Return [X, Y] of the center of cell containing provided text 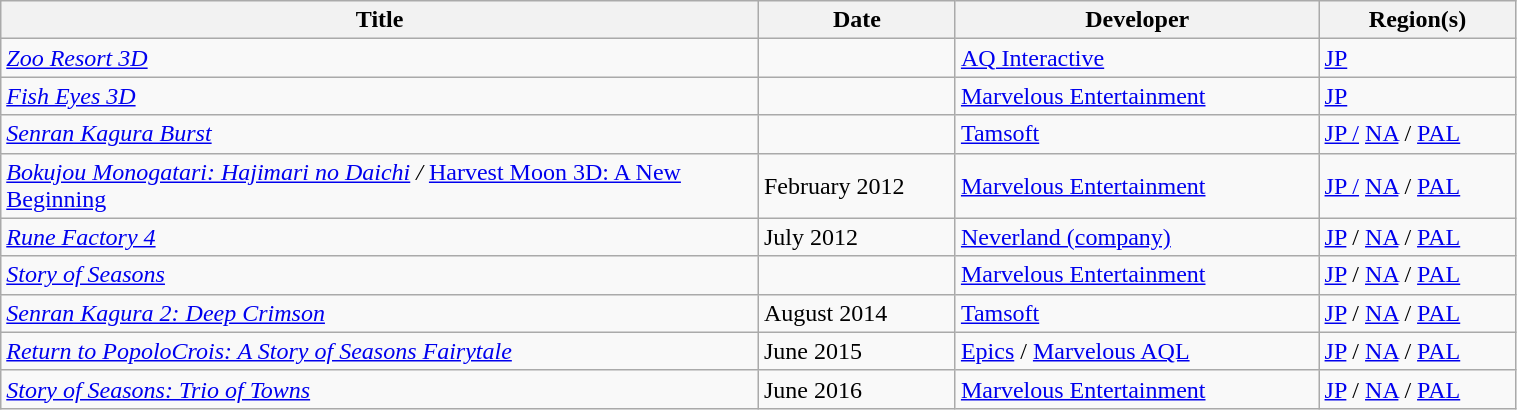
Fish Eyes 3D [380, 96]
Senran Kagura Burst [380, 134]
August 2014 [856, 313]
Neverland (company) [1137, 237]
Region(s) [1418, 20]
Bokujou Monogatari: Hajimari no Daichi / Harvest Moon 3D: A New Beginning [380, 186]
June 2015 [856, 351]
July 2012 [856, 237]
Story of Seasons: Trio of Towns [380, 389]
Story of Seasons [380, 275]
Epics / Marvelous AQL [1137, 351]
Senran Kagura 2: Deep Crimson [380, 313]
Developer [1137, 20]
February 2012 [856, 186]
AQ Interactive [1137, 58]
Date [856, 20]
Zoo Resort 3D [380, 58]
Rune Factory 4 [380, 237]
June 2016 [856, 389]
Title [380, 20]
Return to PopoloCrois: A Story of Seasons Fairytale [380, 351]
